Find where the given text appears and provide that cell's center as [X, Y] coordinate. 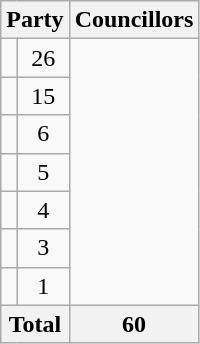
Party [35, 20]
4 [43, 210]
Total [35, 324]
26 [43, 58]
5 [43, 172]
6 [43, 134]
3 [43, 248]
60 [134, 324]
15 [43, 96]
Councillors [134, 20]
1 [43, 286]
